From the cell containing the given text, extract its center point as (X, Y) coordinate. 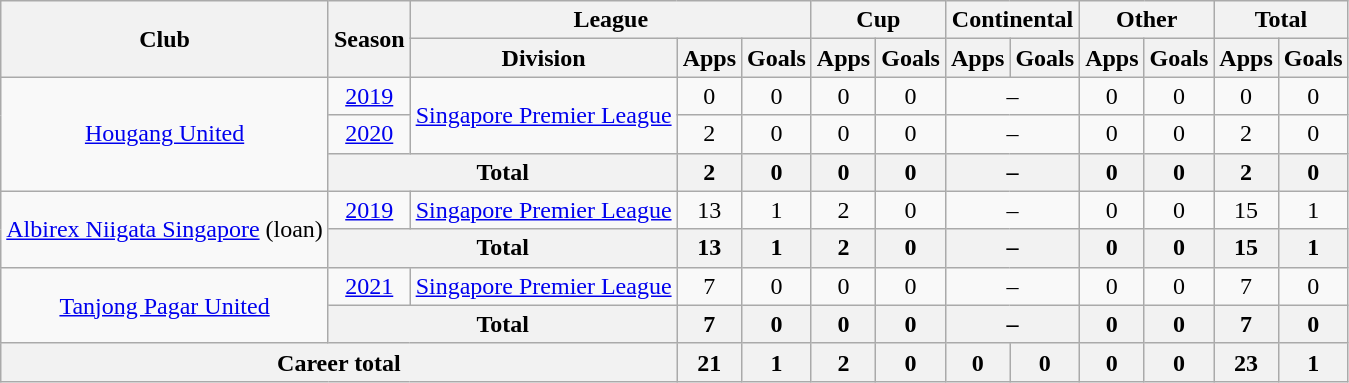
Division (544, 58)
Cup (878, 20)
Continental (1012, 20)
League (610, 20)
2020 (369, 134)
Hougang United (165, 134)
Club (165, 39)
Career total (339, 362)
21 (709, 362)
23 (1246, 362)
Other (1147, 20)
Tanjong Pagar United (165, 305)
Albirex Niigata Singapore (loan) (165, 229)
2021 (369, 286)
Season (369, 39)
